Capture the cell that displays the provided text and extract its [X, Y] central coordinate. 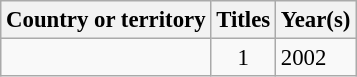
Country or territory [106, 20]
1 [244, 58]
Year(s) [315, 20]
Titles [244, 20]
2002 [315, 58]
